Determine the (X, Y) coordinate at the center of the cell enclosing the given text.  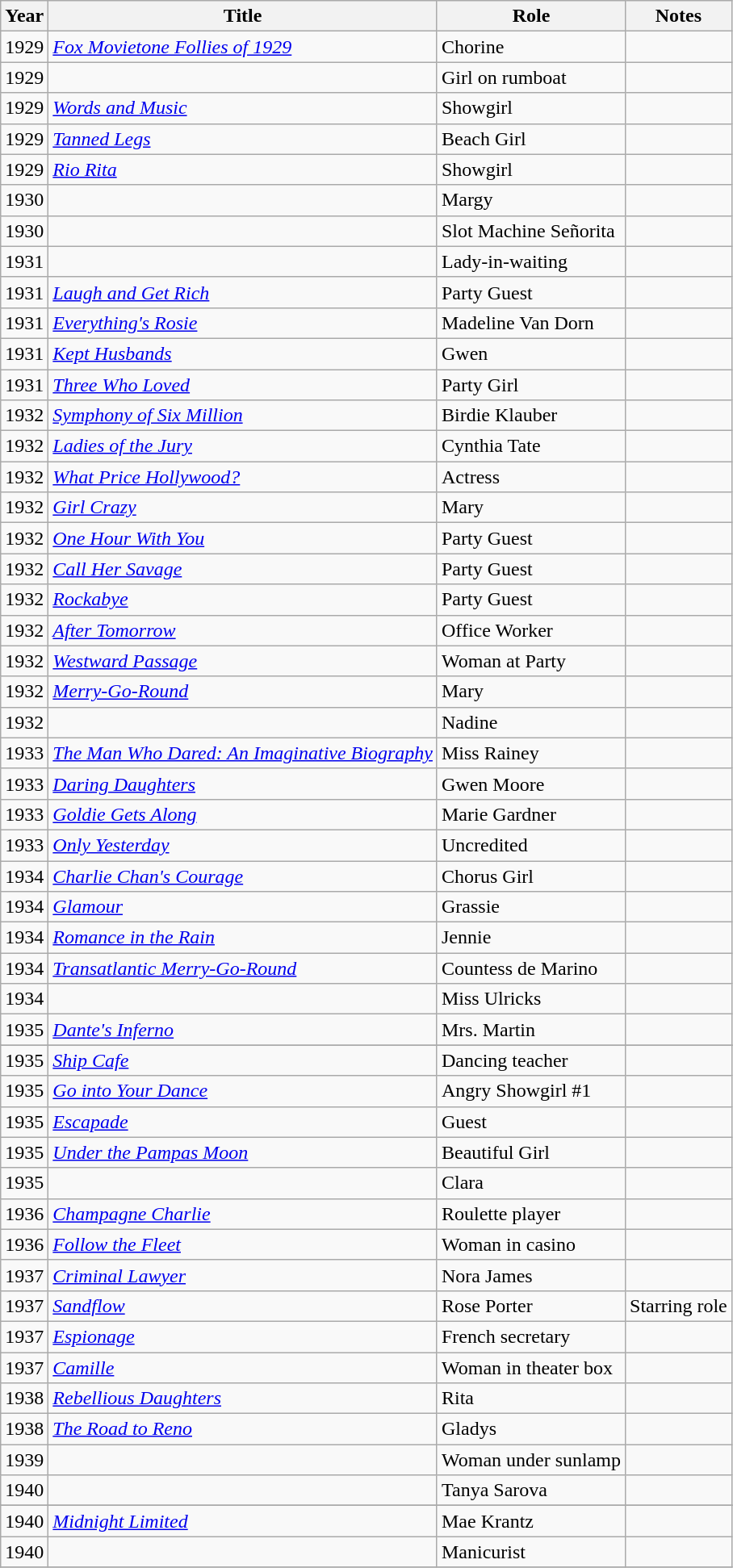
Goldie Gets Along (243, 814)
Transatlantic Merry-Go-Round (243, 968)
What Price Hollywood? (243, 477)
Gwen Moore (531, 784)
Tanned Legs (243, 139)
The Man Who Dared: An Imaginative Biography (243, 753)
Gwen (531, 353)
Girl Crazy (243, 508)
Call Her Savage (243, 569)
The Road to Reno (243, 1429)
Mae Krantz (531, 1521)
Lady-in-waiting (531, 261)
Dante's Inferno (243, 1030)
Camille (243, 1368)
Ladies of the Jury (243, 446)
Cynthia Tate (531, 446)
Daring Daughters (243, 784)
Jennie (531, 938)
Chorine (531, 47)
Woman in casino (531, 1244)
Starring role (679, 1306)
Words and Music (243, 108)
Actress (531, 477)
Woman under sunlamp (531, 1460)
Fox Movietone Follies of 1929 (243, 47)
One Hour With You (243, 538)
Title (243, 16)
Notes (679, 16)
Chorus Girl (531, 876)
Under the Pampas Moon (243, 1152)
Symphony of Six Million (243, 416)
Rose Porter (531, 1306)
Madeline Van Dorn (531, 323)
Role (531, 16)
Glamour (243, 907)
Kept Husbands (243, 353)
Romance in the Rain (243, 938)
Girl on rumboat (531, 77)
Only Yesterday (243, 845)
Angry Showgirl #1 (531, 1091)
Countess de Marino (531, 968)
Birdie Klauber (531, 416)
Merry-Go-Round (243, 692)
Rita (531, 1399)
Rebellious Daughters (243, 1399)
Tanya Sarova (531, 1491)
Follow the Fleet (243, 1244)
Woman at Party (531, 661)
1939 (24, 1460)
Sandflow (243, 1306)
Woman in theater box (531, 1368)
Uncredited (531, 845)
Margy (531, 200)
Guest (531, 1122)
Party Girl (531, 385)
Beach Girl (531, 139)
Escapade (243, 1122)
French secretary (531, 1336)
Clara (531, 1183)
Mrs. Martin (531, 1030)
Nora James (531, 1275)
Laugh and Get Rich (243, 292)
Champagne Charlie (243, 1214)
Roulette player (531, 1214)
Gladys (531, 1429)
Grassie (531, 907)
Go into Your Dance (243, 1091)
Office Worker (531, 630)
Miss Ulricks (531, 999)
Three Who Loved (243, 385)
After Tomorrow (243, 630)
Year (24, 16)
Slot Machine Señorita (531, 231)
Miss Rainey (531, 753)
Charlie Chan's Courage (243, 876)
Espionage (243, 1336)
Everything's Rosie (243, 323)
Criminal Lawyer (243, 1275)
Dancing teacher (531, 1060)
Beautiful Girl (531, 1152)
Marie Gardner (531, 814)
Midnight Limited (243, 1521)
Rio Rita (243, 169)
Nadine (531, 722)
Rockabye (243, 600)
Westward Passage (243, 661)
Manicurist (531, 1552)
Ship Cafe (243, 1060)
